Pinpoint the cell where the given text exists, returning its [X, Y] midpoint coordinate. 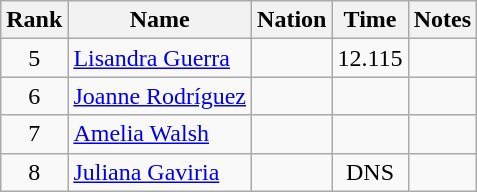
Nation [292, 20]
Rank [34, 20]
Juliana Gaviria [160, 172]
Name [160, 20]
Lisandra Guerra [160, 58]
8 [34, 172]
12.115 [370, 58]
5 [34, 58]
Joanne Rodríguez [160, 96]
6 [34, 96]
Amelia Walsh [160, 134]
Time [370, 20]
Notes [442, 20]
DNS [370, 172]
7 [34, 134]
